Capture the cell that displays the provided text and extract its [x, y] central coordinate. 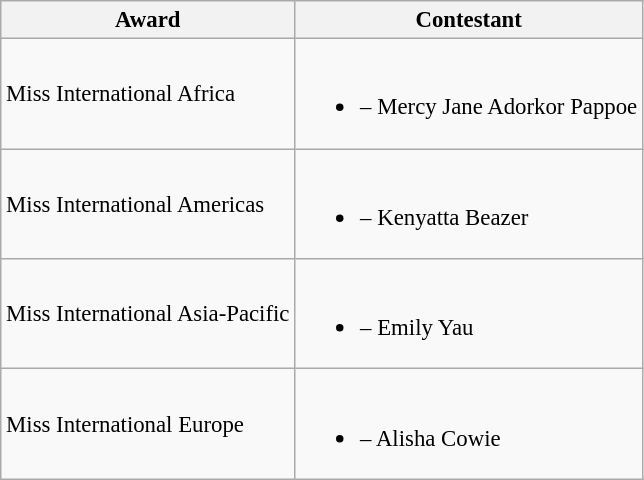
Miss International Europe [148, 424]
Contestant [469, 20]
Miss International Africa [148, 94]
Miss International Asia-Pacific [148, 314]
Miss International Americas [148, 204]
Award [148, 20]
– Alisha Cowie [469, 424]
– Mercy Jane Adorkor Pappoe [469, 94]
– Emily Yau [469, 314]
– Kenyatta Beazer [469, 204]
